Provide the (X, Y) coordinate of the cell's center where the given text is located.  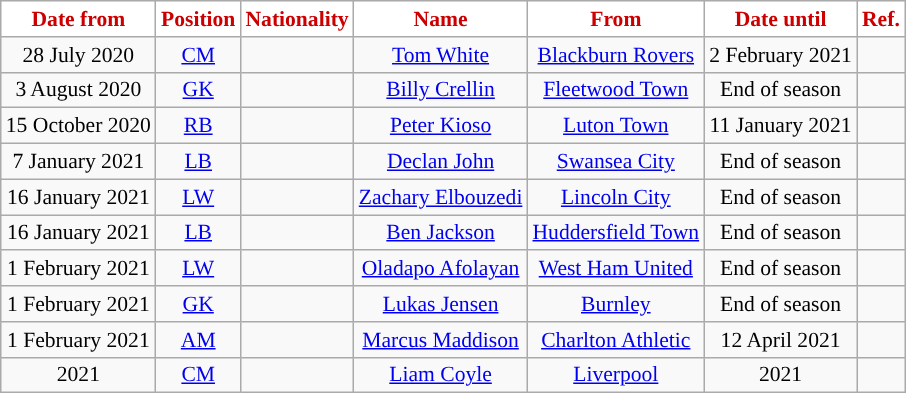
Huddersfield Town (616, 233)
28 July 2020 (78, 55)
Ref. (881, 19)
RB (198, 126)
Nationality (296, 19)
Lukas Jensen (441, 304)
Liam Coyle (441, 375)
15 October 2020 (78, 126)
11 January 2021 (780, 126)
From (616, 19)
West Ham United (616, 269)
Liverpool (616, 375)
Lincoln City (616, 197)
Charlton Athletic (616, 340)
Peter Kioso (441, 126)
Ben Jackson (441, 233)
Date until (780, 19)
Date from (78, 19)
Fleetwood Town (616, 90)
Marcus Maddison (441, 340)
Swansea City (616, 162)
Tom White (441, 55)
7 January 2021 (78, 162)
Blackburn Rovers (616, 55)
2 February 2021 (780, 55)
Oladapo Afolayan (441, 269)
Zachary Elbouzedi (441, 197)
Burnley (616, 304)
12 April 2021 (780, 340)
Billy Crellin (441, 90)
AM (198, 340)
Position (198, 19)
Luton Town (616, 126)
Name (441, 19)
Declan John (441, 162)
3 August 2020 (78, 90)
